Capture the cell that displays the provided text and extract its [X, Y] central coordinate. 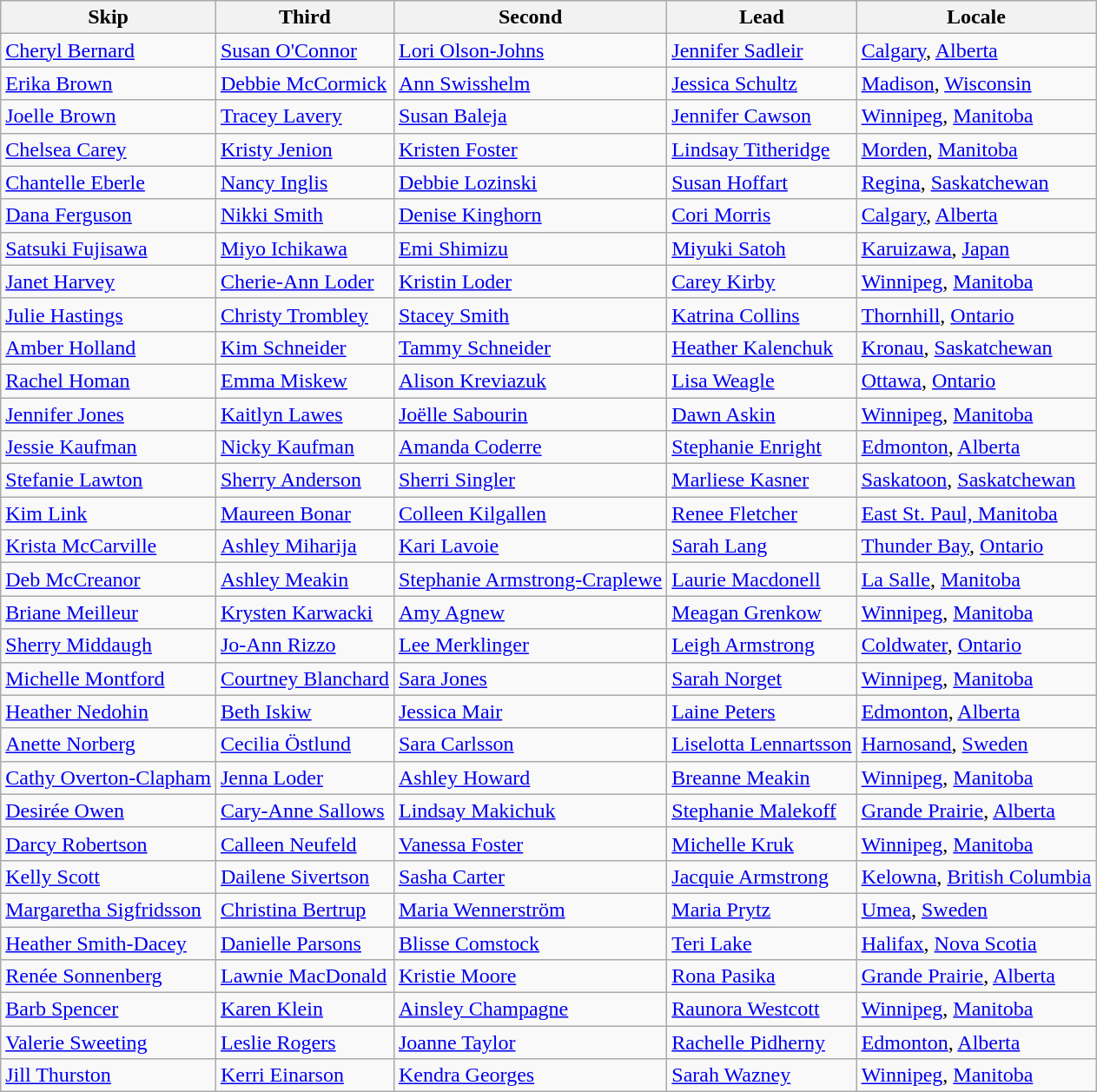
Lead [762, 17]
Leslie Rogers [304, 1042]
Blisse Comstock [530, 943]
Meagan Grenkow [762, 612]
Jo-Ann Rizzo [304, 645]
Stephanie Enright [762, 447]
Lee Merklinger [530, 645]
Vanessa Foster [530, 844]
Jacquie Armstrong [762, 877]
Kim Link [109, 513]
Sarah Norget [762, 678]
Ottawa, Ontario [976, 381]
Nancy Inglis [304, 182]
Lawnie MacDonald [304, 976]
Susan Hoffart [762, 182]
Ashley Miharija [304, 546]
Denise Kinghorn [530, 215]
Second [530, 17]
Jill Thurston [109, 1075]
Kristy Jenion [304, 149]
Cecilia Östlund [304, 745]
Kaitlyn Lawes [304, 414]
Stephanie Armstrong-Craplewe [530, 579]
Sasha Carter [530, 877]
Julie Hastings [109, 314]
Lisa Weagle [762, 381]
Renée Sonnenberg [109, 976]
Lindsay Makichuk [530, 811]
Maria Wennerström [530, 910]
Kim Schneider [304, 347]
Cathy Overton-Clapham [109, 778]
Ann Swisshelm [530, 83]
Cori Morris [762, 215]
Halifax, Nova Scotia [976, 943]
Ashley Howard [530, 778]
Stephanie Malekoff [762, 811]
Emi Shimizu [530, 248]
Lori Olson-Johns [530, 50]
Tammy Schneider [530, 347]
Sarah Lang [762, 546]
Erika Brown [109, 83]
Kristen Foster [530, 149]
Kristin Loder [530, 281]
Sherry Anderson [304, 480]
Alison Kreviazuk [530, 381]
Regina, Saskatchewan [976, 182]
Liselotta Lennartsson [762, 745]
Desirée Owen [109, 811]
Heather Smith-Dacey [109, 943]
Sherry Middaugh [109, 645]
Deb McCreanor [109, 579]
Skip [109, 17]
Morden, Manitoba [976, 149]
Sara Jones [530, 678]
Krista McCarville [109, 546]
Darcy Robertson [109, 844]
Jessica Mair [530, 711]
Michelle Kruk [762, 844]
Jennifer Jones [109, 414]
Calleen Neufeld [304, 844]
Colleen Kilgallen [530, 513]
Thornhill, Ontario [976, 314]
Maureen Bonar [304, 513]
Chantelle Eberle [109, 182]
Sherri Singler [530, 480]
Harnosand, Sweden [976, 745]
Debbie Lozinski [530, 182]
Kelly Scott [109, 877]
Chelsea Carey [109, 149]
Christina Bertrup [304, 910]
Courtney Blanchard [304, 678]
Stacey Smith [530, 314]
Rachel Homan [109, 381]
Rachelle Pidherny [762, 1042]
Miyo Ichikawa [304, 248]
Barb Spencer [109, 1009]
Teri Lake [762, 943]
Briane Meilleur [109, 612]
Kristie Moore [530, 976]
Heather Kalenchuk [762, 347]
Cary-Anne Sallows [304, 811]
Renee Fletcher [762, 513]
Saskatoon, Saskatchewan [976, 480]
Susan Baleja [530, 116]
La Salle, Manitoba [976, 579]
Amy Agnew [530, 612]
Kendra Georges [530, 1075]
Susan O'Connor [304, 50]
Jessie Kaufman [109, 447]
Coldwater, Ontario [976, 645]
Cheryl Bernard [109, 50]
Raunora Westcott [762, 1009]
Dana Ferguson [109, 215]
Danielle Parsons [304, 943]
Madison, Wisconsin [976, 83]
Cherie-Ann Loder [304, 281]
Locale [976, 17]
Karuizawa, Japan [976, 248]
Third [304, 17]
Dawn Askin [762, 414]
Jessica Schultz [762, 83]
Sarah Wazney [762, 1075]
Joëlle Sabourin [530, 414]
Karen Klein [304, 1009]
Kari Lavoie [530, 546]
Janet Harvey [109, 281]
Kronau, Saskatchewan [976, 347]
Maria Prytz [762, 910]
Ashley Meakin [304, 579]
Jennifer Cawson [762, 116]
Krysten Karwacki [304, 612]
Laine Peters [762, 711]
Beth Iskiw [304, 711]
Amanda Coderre [530, 447]
Breanne Meakin [762, 778]
Sara Carlsson [530, 745]
Rona Pasika [762, 976]
Miyuki Satoh [762, 248]
Thunder Bay, Ontario [976, 546]
Valerie Sweeting [109, 1042]
Michelle Montford [109, 678]
Marliese Kasner [762, 480]
Joelle Brown [109, 116]
Debbie McCormick [304, 83]
Joanne Taylor [530, 1042]
Heather Nedohin [109, 711]
Stefanie Lawton [109, 480]
Kelowna, British Columbia [976, 877]
Nicky Kaufman [304, 447]
East St. Paul, Manitoba [976, 513]
Kerri Einarson [304, 1075]
Carey Kirby [762, 281]
Ainsley Champagne [530, 1009]
Margaretha Sigfridsson [109, 910]
Amber Holland [109, 347]
Leigh Armstrong [762, 645]
Laurie Macdonell [762, 579]
Katrina Collins [762, 314]
Umea, Sweden [976, 910]
Satsuki Fujisawa [109, 248]
Christy Trombley [304, 314]
Dailene Sivertson [304, 877]
Tracey Lavery [304, 116]
Lindsay Titheridge [762, 149]
Anette Norberg [109, 745]
Nikki Smith [304, 215]
Jennifer Sadleir [762, 50]
Emma Miskew [304, 381]
Jenna Loder [304, 778]
